Return [x, y] of the center of cell containing provided text 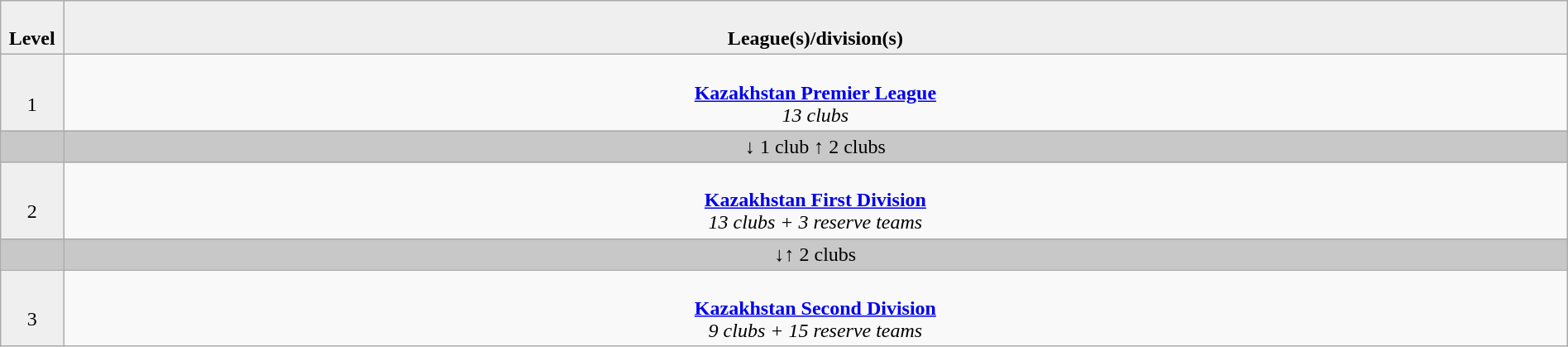
↓↑ 2 clubs [815, 254]
Level [32, 28]
League(s)/division(s) [815, 28]
Kazakhstan Second Division 9 clubs + 15 reserve teams [815, 308]
↓ 1 club ↑ 2 clubs [815, 147]
Kazakhstan Premier League 13 clubs [815, 93]
1 [32, 93]
Kazakhstan First Division 13 clubs + 3 reserve teams [815, 200]
2 [32, 200]
3 [32, 308]
